Find where the given text appears and provide that cell's center as (X, Y) coordinate. 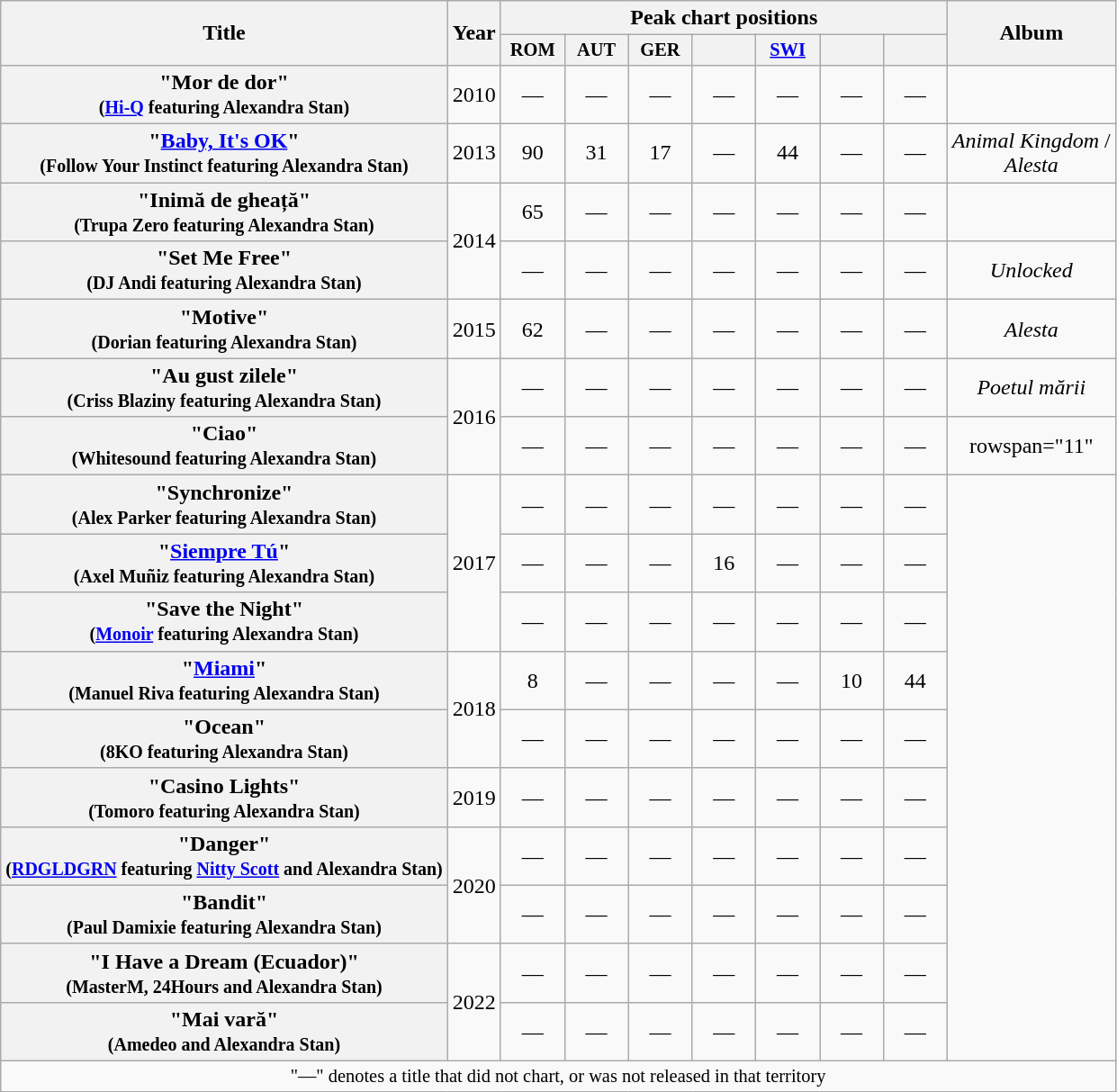
2019 (473, 798)
"Ciao" (Whitesound featuring Alexandra Stan) (224, 447)
10 (851, 681)
2020 (473, 885)
2015 (473, 329)
Album (1031, 33)
Poetul mării (1031, 387)
62 (533, 329)
Alesta (1031, 329)
"Mai vară"(Amedeo and Alexandra Stan) (224, 1032)
"Miami" (Manuel Riva featuring Alexandra Stan) (224, 681)
"Synchronize" (Alex Parker featuring Alexandra Stan) (224, 504)
65 (533, 212)
"Set Me Free" (DJ Andi featuring Alexandra Stan) (224, 270)
"—" denotes a title that did not chart, or was not released in that territory (558, 1077)
Unlocked (1031, 270)
ROM (533, 50)
"Save the Night" (Monoir featuring Alexandra Stan) (224, 621)
"Baby, It's OK" (Follow Your Instinct featuring Alexandra Stan) (224, 153)
2016 (473, 417)
GER (661, 50)
"Danger"(RDGLDGRN featuring Nitty Scott and Alexandra Stan) (224, 855)
90 (533, 153)
"Motive" (Dorian featuring Alexandra Stan) (224, 329)
AUT (596, 50)
2010 (473, 94)
2018 (473, 709)
"Mor de dor" (Hi-Q featuring Alexandra Stan) (224, 94)
2022 (473, 1002)
2014 (473, 241)
"Inimă de gheață" (Trupa Zero featuring Alexandra Stan) (224, 212)
16 (724, 564)
"Casino Lights"(Tomoro featuring Alexandra Stan) (224, 798)
"Siempre Tú" (Axel Muñiz featuring Alexandra Stan) (224, 564)
Year (473, 33)
Animal Kingdom /Alesta (1031, 153)
17 (661, 153)
"Bandit"(Paul Damixie featuring Alexandra Stan) (224, 915)
rowspan="11" (1031, 447)
Title (224, 33)
2013 (473, 153)
"Au gust zilele"(Criss Blaziny featuring Alexandra Stan) (224, 387)
"I Have a Dream (Ecuador)"(MasterM, 24Hours and Alexandra Stan) (224, 972)
31 (596, 153)
8 (533, 681)
2017 (473, 564)
Peak chart positions (724, 18)
"Ocean" (8KO featuring Alexandra Stan) (224, 738)
SWI (788, 50)
